From the cell containing the given text, extract its center point as [X, Y] coordinate. 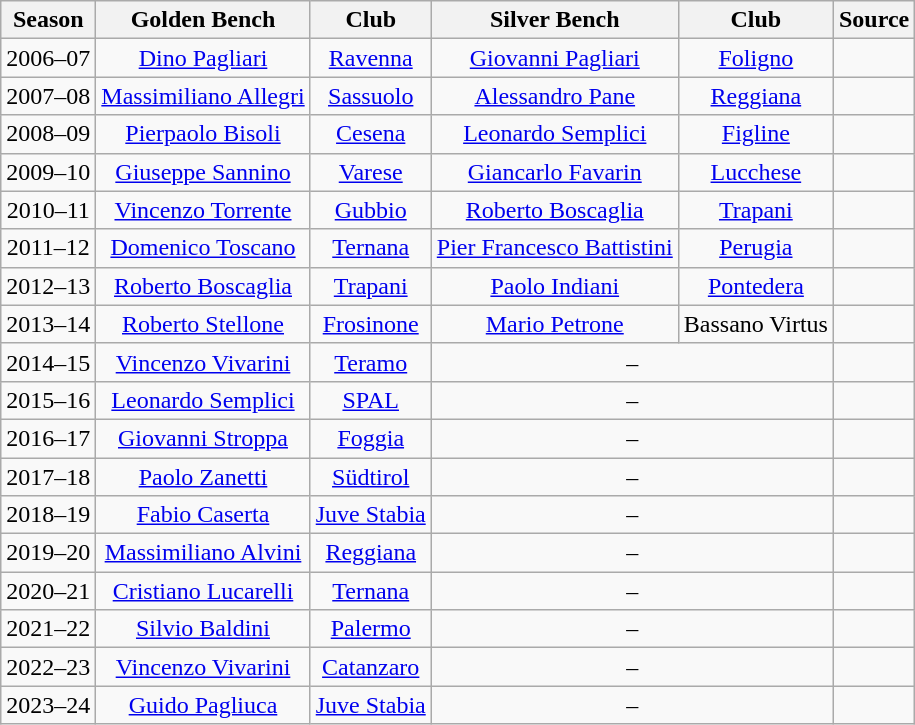
Giuseppe Sannino [203, 172]
Varese [370, 172]
Foggia [370, 438]
2006–07 [48, 58]
Giancarlo Favarin [554, 172]
Palermo [370, 629]
2009–10 [48, 172]
Fabio Caserta [203, 515]
Paolo Indiani [554, 286]
2018–19 [48, 515]
Cesena [370, 134]
Teramo [370, 362]
2011–12 [48, 248]
2023–24 [48, 705]
Perugia [756, 248]
2021–22 [48, 629]
Massimiliano Alvini [203, 553]
2017–18 [48, 477]
Silvio Baldini [203, 629]
2014–15 [48, 362]
Guido Pagliuca [203, 705]
Golden Bench [203, 20]
Paolo Zanetti [203, 477]
Vincenzo Torrente [203, 210]
2020–21 [48, 591]
Catanzaro [370, 667]
2015–16 [48, 400]
2016–17 [48, 438]
Silver Bench [554, 20]
SPAL [370, 400]
Bassano Virtus [756, 324]
Lucchese [756, 172]
Ravenna [370, 58]
Pontedera [756, 286]
Domenico Toscano [203, 248]
2019–20 [48, 553]
Gubbio [370, 210]
Dino Pagliari [203, 58]
2022–23 [48, 667]
2010–11 [48, 210]
Frosinone [370, 324]
2008–09 [48, 134]
2012–13 [48, 286]
Cristiano Lucarelli [203, 591]
Mario Petrone [554, 324]
Pierpaolo Bisoli [203, 134]
Massimiliano Allegri [203, 96]
2013–14 [48, 324]
Roberto Stellone [203, 324]
Giovanni Stroppa [203, 438]
Sassuolo [370, 96]
Source [874, 20]
Pier Francesco Battistini [554, 248]
Giovanni Pagliari [554, 58]
Figline [756, 134]
Foligno [756, 58]
2007–08 [48, 96]
Season [48, 20]
Südtirol [370, 477]
Alessandro Pane [554, 96]
